Extract the (X, Y) coordinate from the center of the cell holding the provided text.  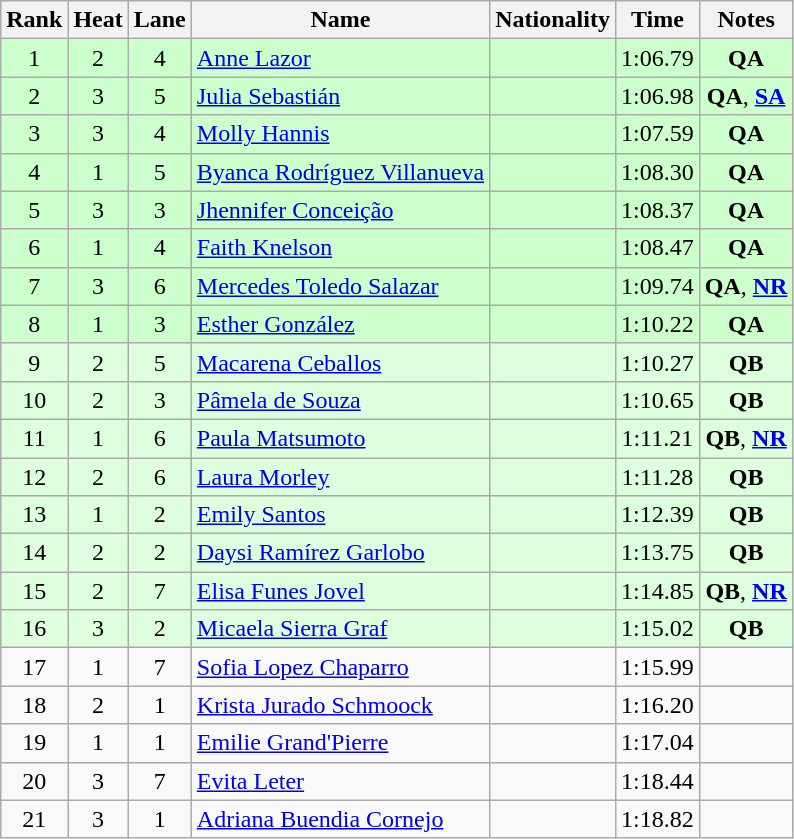
Byanca Rodríguez Villanueva (340, 172)
Krista Jurado Schmoock (340, 705)
1:08.47 (657, 248)
1:18.44 (657, 781)
Faith Knelson (340, 248)
Emily Santos (340, 515)
17 (34, 667)
1:16.20 (657, 705)
1:10.65 (657, 400)
1:17.04 (657, 743)
12 (34, 477)
1:06.79 (657, 58)
11 (34, 438)
Sofia Lopez Chaparro (340, 667)
Time (657, 20)
1:15.99 (657, 667)
Julia Sebastián (340, 96)
QA, NR (746, 286)
20 (34, 781)
1:15.02 (657, 629)
1:12.39 (657, 515)
Lane (160, 20)
Emilie Grand'Pierre (340, 743)
1:06.98 (657, 96)
19 (34, 743)
Anne Lazor (340, 58)
1:08.37 (657, 210)
1:14.85 (657, 591)
Name (340, 20)
1:11.21 (657, 438)
Adriana Buendia Cornejo (340, 819)
Nationality (553, 20)
13 (34, 515)
Laura Morley (340, 477)
1:10.22 (657, 324)
Mercedes Toledo Salazar (340, 286)
Jhennifer Conceição (340, 210)
1:10.27 (657, 362)
Micaela Sierra Graf (340, 629)
1:08.30 (657, 172)
14 (34, 553)
Paula Matsumoto (340, 438)
Molly Hannis (340, 134)
21 (34, 819)
18 (34, 705)
Daysi Ramírez Garlobo (340, 553)
Notes (746, 20)
Pâmela de Souza (340, 400)
QA, SA (746, 96)
16 (34, 629)
10 (34, 400)
1:18.82 (657, 819)
Rank (34, 20)
1:11.28 (657, 477)
15 (34, 591)
Elisa Funes Jovel (340, 591)
1:13.75 (657, 553)
Heat (98, 20)
1:07.59 (657, 134)
Evita Leter (340, 781)
Esther González (340, 324)
Macarena Ceballos (340, 362)
1:09.74 (657, 286)
9 (34, 362)
8 (34, 324)
